For the text-containing cell, return its midpoint in [x, y] coordinate format. 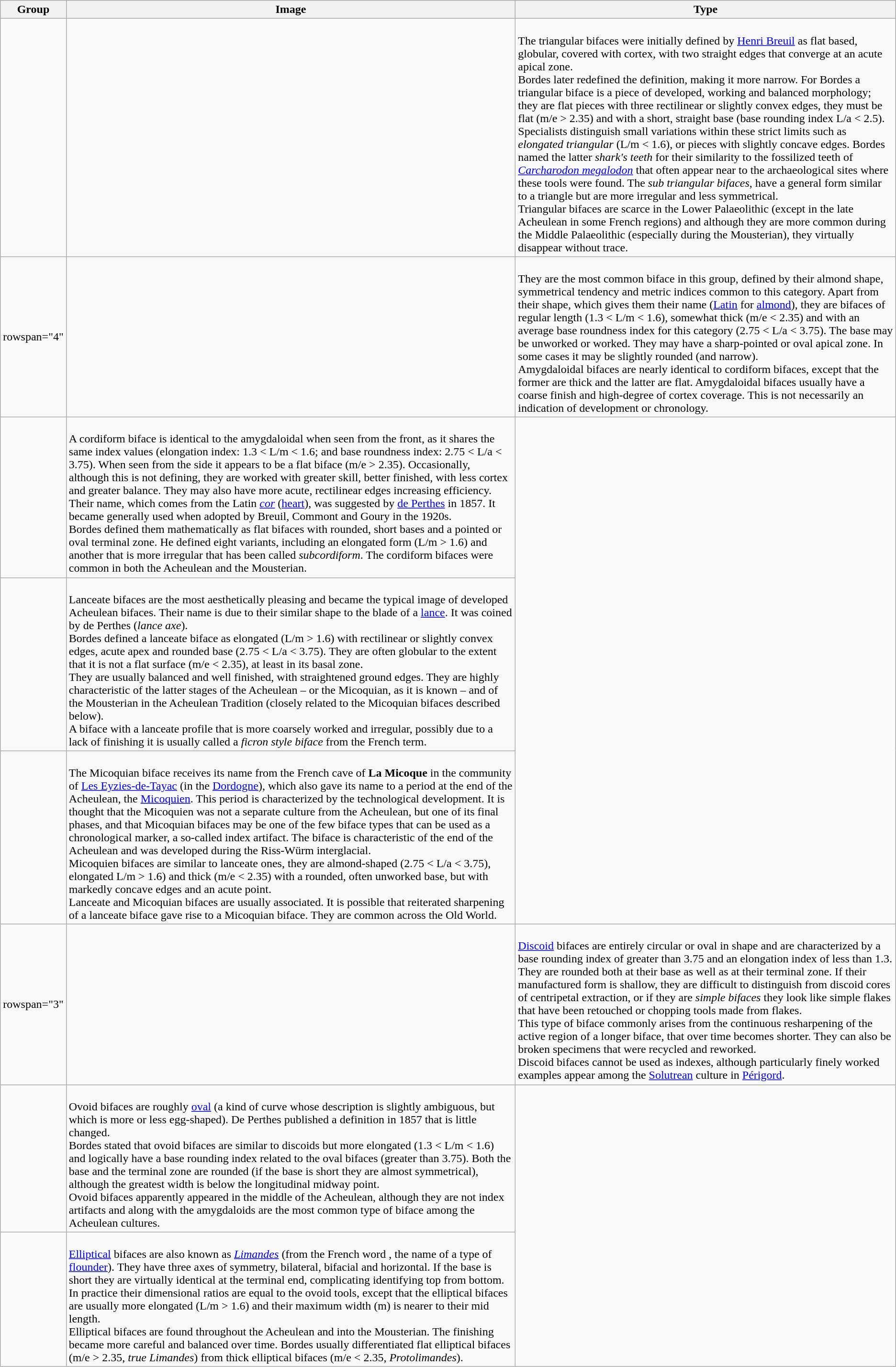
rowspan="4" [34, 337]
rowspan="3" [34, 1005]
Type [706, 10]
Image [291, 10]
Group [34, 10]
